Locate the cell with the specified text and output its (X, Y) center coordinate. 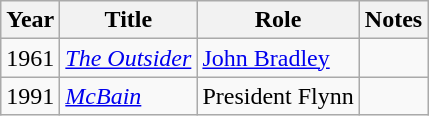
McBain (128, 96)
The Outsider (128, 58)
Year (30, 20)
1991 (30, 96)
Notes (393, 20)
Role (278, 20)
President Flynn (278, 96)
Title (128, 20)
1961 (30, 58)
John Bradley (278, 58)
